Capture the cell that displays the provided text and extract its (X, Y) central coordinate. 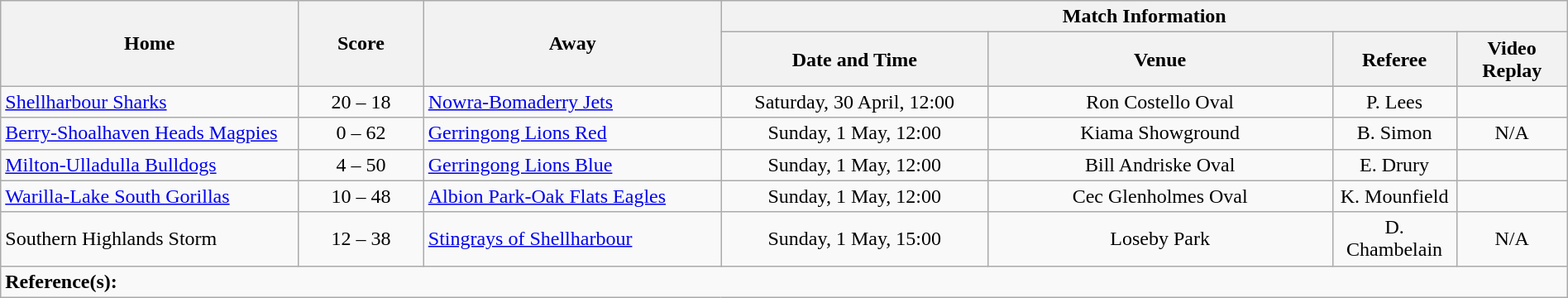
D. Chambelain (1394, 238)
K. Mounfield (1394, 196)
Score (361, 43)
Ron Costello Oval (1159, 102)
Nowra-Bomaderry Jets (572, 102)
4 – 50 (361, 165)
Venue (1159, 60)
Gerringong Lions Red (572, 133)
Berry-Shoalhaven Heads Magpies (150, 133)
0 – 62 (361, 133)
Saturday, 30 April, 12:00 (854, 102)
Match Information (1145, 17)
E. Drury (1394, 165)
Cec Glenholmes Oval (1159, 196)
10 – 48 (361, 196)
Shellharbour Sharks (150, 102)
Bill Andriske Oval (1159, 165)
Away (572, 43)
12 – 38 (361, 238)
Southern Highlands Storm (150, 238)
Reference(s): (784, 281)
Referee (1394, 60)
Gerringong Lions Blue (572, 165)
Warilla-Lake South Gorillas (150, 196)
20 – 18 (361, 102)
P. Lees (1394, 102)
Albion Park-Oak Flats Eagles (572, 196)
Milton-Ulladulla Bulldogs (150, 165)
Stingrays of Shellharbour (572, 238)
Sunday, 1 May, 15:00 (854, 238)
Loseby Park (1159, 238)
Date and Time (854, 60)
Video Replay (1512, 60)
B. Simon (1394, 133)
Kiama Showground (1159, 133)
Home (150, 43)
